Pinpoint the cell where the given text exists, returning its (X, Y) midpoint coordinate. 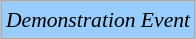
Demonstration Event (98, 20)
